From the cell containing the given text, extract its center point as [x, y] coordinate. 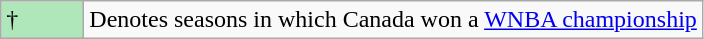
† [42, 20]
Denotes seasons in which Canada won a WNBA championship [394, 20]
